Detect which cell encompasses the target text, then output its [x, y] center coordinate. 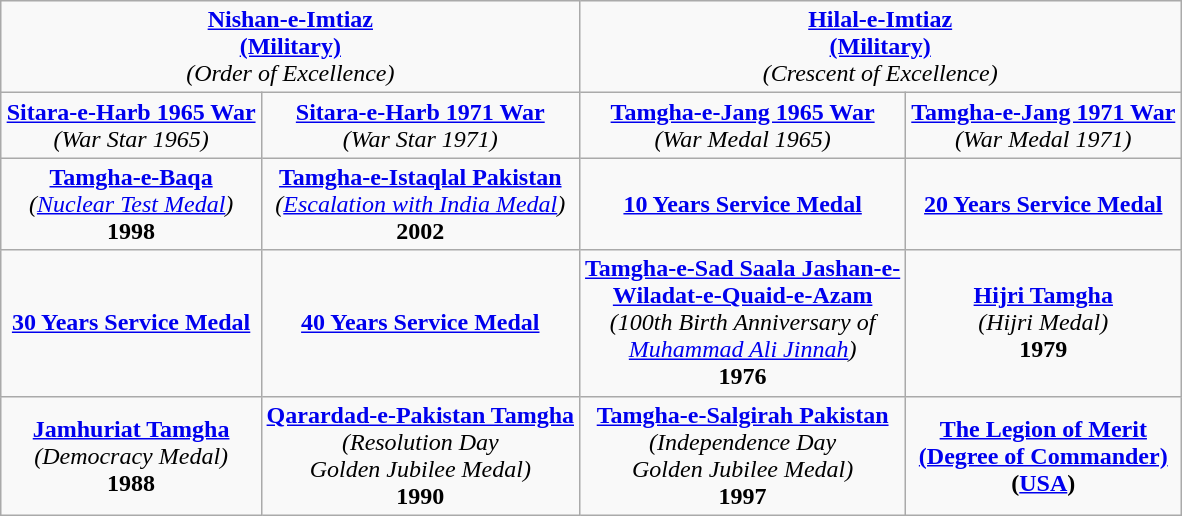
40 Years Service Medal [420, 323]
The Legion of Merit(Degree of Commander)(USA) [1044, 456]
Tamgha-e-Jang 1971 War(War Medal 1971) [1044, 126]
Hilal-e-Imtiaz(Military)(Crescent of Excellence) [880, 47]
30 Years Service Medal [131, 323]
Tamgha-e-Baqa(Nuclear Test Medal)1998 [131, 204]
Tamgha-e-Istaqlal Pakistan(Escalation with India Medal)2002 [420, 204]
Qarardad-e-Pakistan Tamgha(Resolution DayGolden Jubilee Medal)1990 [420, 456]
Tamgha-e-Salgirah Pakistan(Independence DayGolden Jubilee Medal)1997 [743, 456]
Tamgha-e-Sad Saala Jashan-e-Wiladat-e-Quaid-e-Azam(100th Birth Anniversary ofMuhammad Ali Jinnah)1976 [743, 323]
20 Years Service Medal [1044, 204]
Sitara-e-Harb 1965 War(War Star 1965) [131, 126]
10 Years Service Medal [743, 204]
Hijri Tamgha(Hijri Medal)1979 [1044, 323]
Jamhuriat Tamgha(Democracy Medal)1988 [131, 456]
Nishan-e-Imtiaz(Military)(Order of Excellence) [290, 47]
Tamgha-e-Jang 1965 War(War Medal 1965) [743, 126]
Sitara-e-Harb 1971 War(War Star 1971) [420, 126]
